Output the (x, y) coordinate of the center of the cell containing the given text.  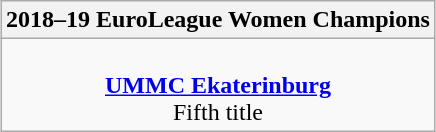
UMMC EkaterinburgFifth title (218, 85)
2018–19 EuroLeague Women Champions (218, 20)
